Find where the given text appears and provide that cell's center as [X, Y] coordinate. 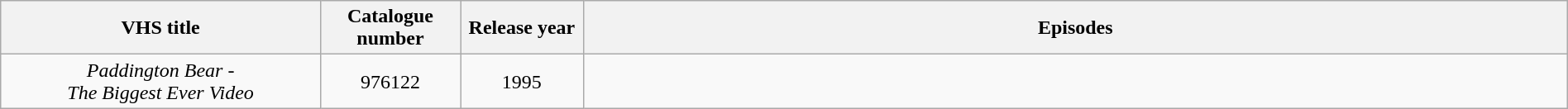
1995 [523, 81]
Release year [523, 28]
976122 [390, 81]
Episodes [1075, 28]
Catalogue number [390, 28]
VHS title [160, 28]
Paddington Bear -The Biggest Ever Video [160, 81]
